Return (x, y) of the center of cell containing provided text 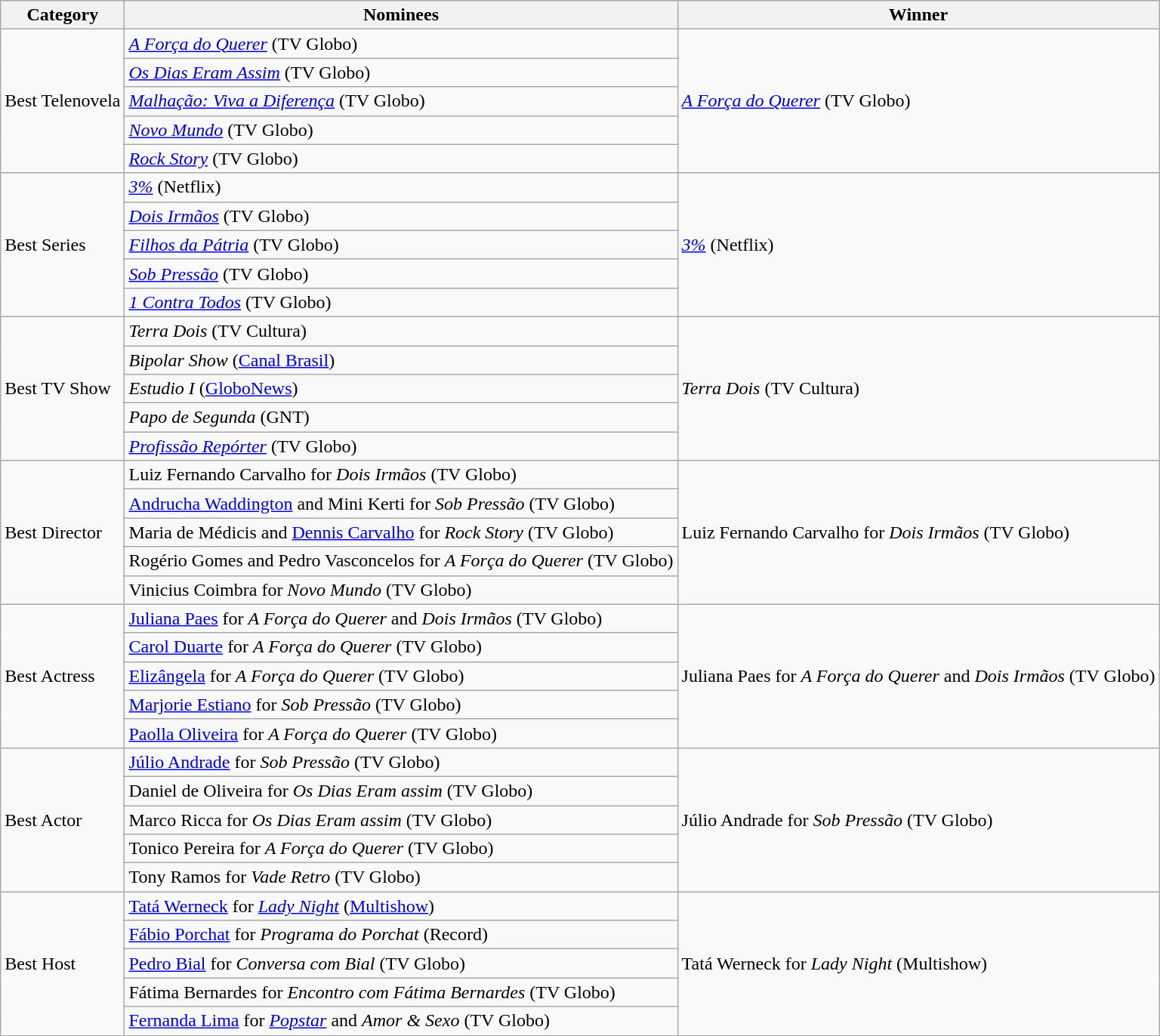
Category (63, 15)
Estudio I (GloboNews) (401, 389)
Vinicius Coimbra for Novo Mundo (TV Globo) (401, 590)
Fátima Bernardes for Encontro com Fátima Bernardes (TV Globo) (401, 992)
Maria de Médicis and Dennis Carvalho for Rock Story (TV Globo) (401, 532)
Elizângela for A Força do Querer (TV Globo) (401, 676)
Pedro Bial for Conversa com Bial (TV Globo) (401, 964)
Best TV Show (63, 388)
Marjorie Estiano for Sob Pressão (TV Globo) (401, 705)
Malhação: Viva a Diferença (TV Globo) (401, 101)
Andrucha Waddington and Mini Kerti for Sob Pressão (TV Globo) (401, 504)
Profissão Repórter (TV Globo) (401, 446)
Best Host (63, 964)
Tony Ramos for Vade Retro (TV Globo) (401, 877)
Carol Duarte for A Força do Querer (TV Globo) (401, 647)
Paolla Oliveira for A Força do Querer (TV Globo) (401, 733)
Best Director (63, 532)
1 Contra Todos (TV Globo) (401, 302)
Marco Ricca for Os Dias Eram assim (TV Globo) (401, 819)
Dois Irmãos (TV Globo) (401, 216)
Rock Story (TV Globo) (401, 159)
Rogério Gomes and Pedro Vasconcelos for A Força do Querer (TV Globo) (401, 561)
Best Series (63, 245)
Papo de Segunda (GNT) (401, 418)
Winner (918, 15)
Bipolar Show (Canal Brasil) (401, 360)
Os Dias Eram Assim (TV Globo) (401, 72)
Nominees (401, 15)
Fábio Porchat for Programa do Porchat (Record) (401, 935)
Best Telenovela (63, 101)
Sob Pressão (TV Globo) (401, 273)
Tonico Pereira for A Força do Querer (TV Globo) (401, 849)
Daniel de Oliveira for Os Dias Eram assim (TV Globo) (401, 791)
Best Actress (63, 676)
Filhos da Pátria (TV Globo) (401, 245)
Novo Mundo (TV Globo) (401, 130)
Best Actor (63, 819)
Fernanda Lima for Popstar and Amor & Sexo (TV Globo) (401, 1021)
